Extract the (x, y) coordinate from the center of the cell holding the provided text.  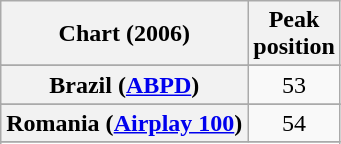
54 (294, 123)
Romania (Airplay 100) (124, 123)
Brazil (ABPD) (124, 85)
Chart (2006) (124, 34)
Peakposition (294, 34)
53 (294, 85)
